Output the [X, Y] coordinate of the center of the cell containing the given text.  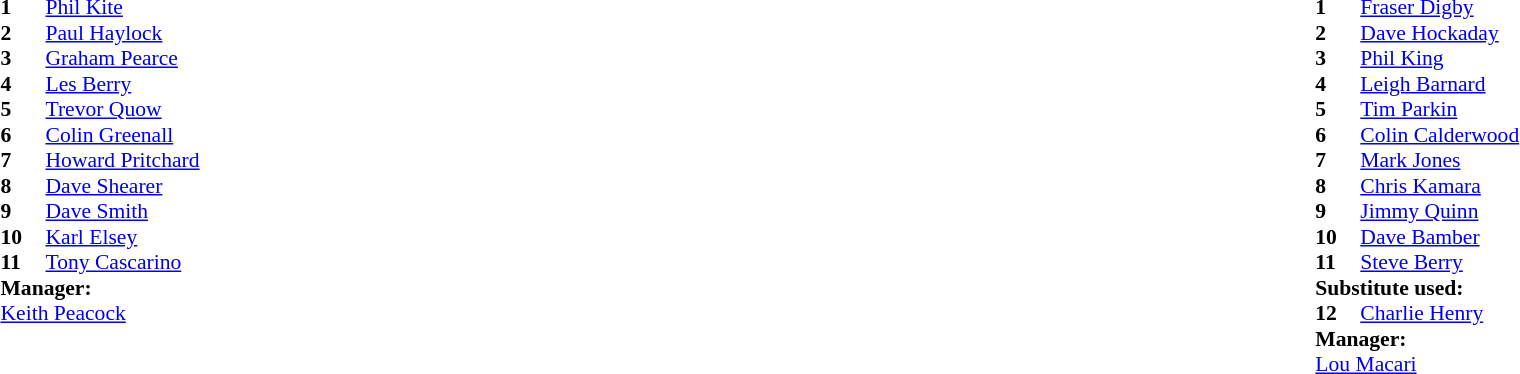
Chris Kamara [1440, 186]
Graham Pearce [123, 59]
Les Berry [123, 84]
Paul Haylock [123, 33]
Steve Berry [1440, 263]
Colin Greenall [123, 135]
Howard Pritchard [123, 161]
Trevor Quow [123, 109]
Tim Parkin [1440, 109]
Substitute used: [1417, 288]
Dave Hockaday [1440, 33]
Dave Bamber [1440, 237]
Leigh Barnard [1440, 84]
Tony Cascarino [123, 263]
Jimmy Quinn [1440, 211]
Karl Elsey [123, 237]
Dave Smith [123, 211]
Mark Jones [1440, 161]
Dave Shearer [123, 186]
12 [1338, 313]
Phil King [1440, 59]
Colin Calderwood [1440, 135]
Charlie Henry [1440, 313]
Keith Peacock [100, 313]
